Locate the cell with the specified text and output its [X, Y] center coordinate. 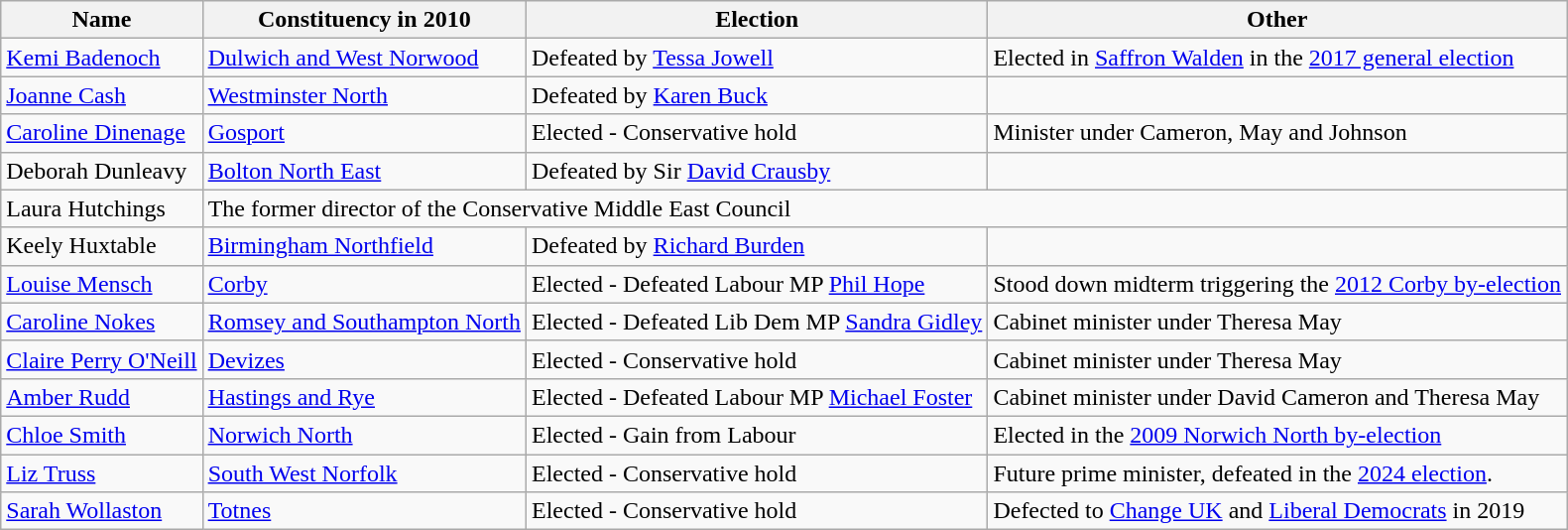
Name [101, 20]
Election [756, 20]
Kemi Badenoch [101, 58]
Sarah Wollaston [101, 511]
Stood down midterm triggering the 2012 Corby by-election [1277, 284]
Elected in the 2009 Norwich North by-election [1277, 435]
Birmingham Northfield [364, 246]
Romsey and Southampton North [364, 322]
Constituency in 2010 [364, 20]
Dulwich and West Norwood [364, 58]
Caroline Dinenage [101, 133]
Defeated by Karen Buck [756, 95]
Totnes [364, 511]
Amber Rudd [101, 397]
South West Norfolk [364, 473]
Louise Mensch [101, 284]
Defected to Change UK and Liberal Democrats in 2019 [1277, 511]
Joanne Cash [101, 95]
Other [1277, 20]
Caroline Nokes [101, 322]
Norwich North [364, 435]
Elected in Saffron Walden in the 2017 general election [1277, 58]
Gosport [364, 133]
Future prime minister, defeated in the 2024 election. [1277, 473]
Liz Truss [101, 473]
Defeated by Richard Burden [756, 246]
Westminster North [364, 95]
Elected - Gain from Labour [756, 435]
Chloe Smith [101, 435]
Hastings and Rye [364, 397]
Cabinet minister under David Cameron and Theresa May [1277, 397]
Elected - Defeated Labour MP Michael Foster [756, 397]
Corby [364, 284]
Defeated by Sir David Crausby [756, 171]
Laura Hutchings [101, 208]
Devizes [364, 359]
Keely Huxtable [101, 246]
Elected - Defeated Labour MP Phil Hope [756, 284]
Claire Perry O'Neill [101, 359]
Minister under Cameron, May and Johnson [1277, 133]
Defeated by Tessa Jowell [756, 58]
Elected - Defeated Lib Dem MP Sandra Gidley [756, 322]
Deborah Dunleavy [101, 171]
The former director of the Conservative Middle East Council [885, 208]
Bolton North East [364, 171]
